Capture the cell that displays the provided text and extract its [X, Y] central coordinate. 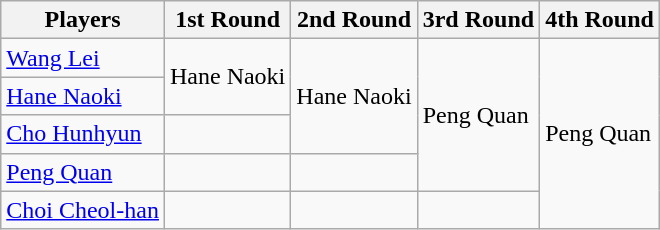
4th Round [600, 20]
3rd Round [478, 20]
2nd Round [354, 20]
Players [83, 20]
1st Round [227, 20]
Cho Hunhyun [83, 134]
Wang Lei [83, 58]
Choi Cheol-han [83, 210]
